Find where the given text appears and provide that cell's center as [x, y] coordinate. 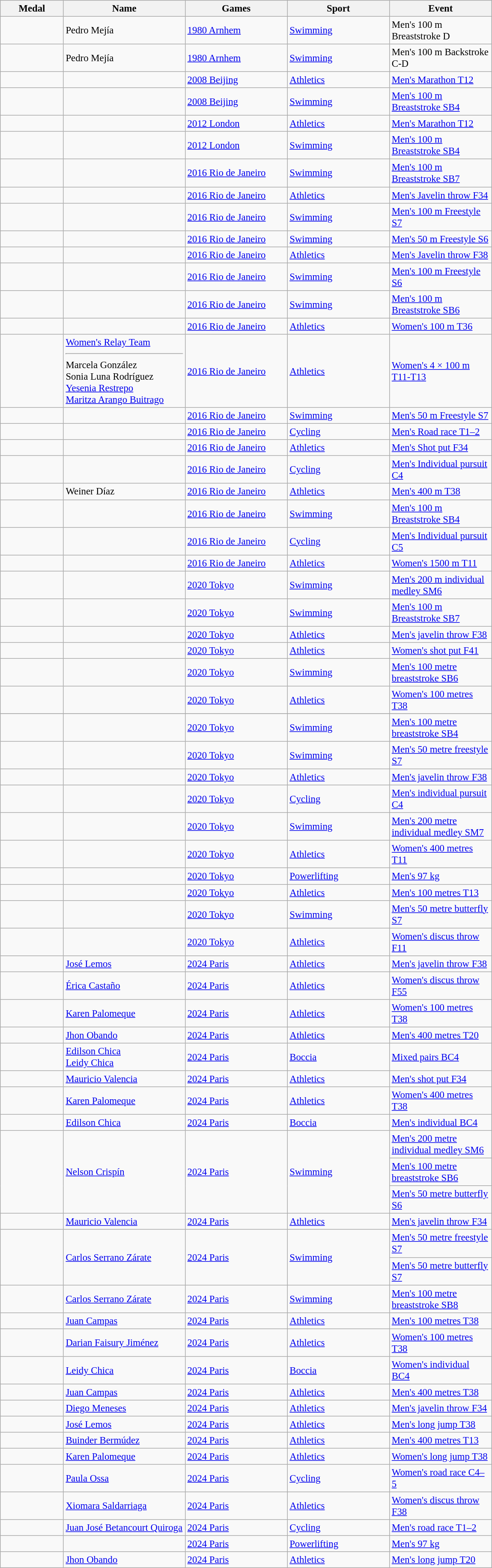
Xiomara Saldarriaga [124, 1506]
Women's individual BC4 [440, 1371]
Edilson ChicaLeidy Chica [124, 1057]
Men's Shot put F34 [440, 448]
Men's Road race T1–2 [440, 432]
Men's 100 m Breaststroke SB6 [440, 305]
Weiner Díaz [124, 492]
Women's 4 × 100 m T11-T13 [440, 371]
Women's discus throw F11 [440, 942]
Nelson Crispín [124, 1172]
Women's Relay Team Marcela GonzálezSonia Luna RodríguezYesenia RestrepoMaritza Arango Buitrago [124, 371]
Érica Castaño [124, 985]
Edilson Chica [124, 1123]
Name [124, 9]
Men's 200 metre individual medley SM7 [440, 827]
Women's 1500 m T11 [440, 563]
Buinder Bermúdez [124, 1440]
Men's 100 metres T38 [440, 1321]
Men's 400 m T38 [440, 492]
Women's long jump T38 [440, 1457]
Men's Individual pursuit C4 [440, 470]
Juan José Betancourt Quiroga [124, 1528]
Paula Ossa [124, 1479]
Mixed pairs BC4 [440, 1057]
Men's road race T1–2 [440, 1528]
Men's 50 metre butterfly S6 [440, 1199]
Men's 100 metres T13 [440, 893]
Men's 100 m Backstroke C-D [440, 58]
Men's 100 metre breaststroke SB8 [440, 1299]
Darian Faisury Jiménez [124, 1342]
Diego Meneses [124, 1408]
Men's long jump T38 [440, 1424]
Women's discus throw F55 [440, 985]
Men's 400 metres T13 [440, 1440]
Women's discus throw F38 [440, 1506]
Men's 100 m Breaststroke D [440, 31]
Men's 400 metres T20 [440, 1035]
Men's individual pursuit C4 [440, 799]
Women's 100 m T36 [440, 326]
Men's 200 m individual medley SM6 [440, 585]
Men's 200 metre individual medley SM6 [440, 1145]
Men's Individual pursuit C5 [440, 541]
Men's 100 m Freestyle S7 [440, 217]
Men's 100 metre breaststroke SB4 [440, 728]
Women's 400 metres T38 [440, 1101]
Jhon Obando [124, 1035]
Men's 50 m Freestyle S6 [440, 239]
Men's shot put F34 [440, 1079]
Women's road race C4–5 [440, 1479]
Men's Javelin throw F34 [440, 195]
Medal [32, 9]
Men's 50 m Freestyle S7 [440, 416]
Event [440, 9]
Games [236, 9]
Leidy Chica [124, 1371]
Men's 100 m Freestyle S6 [440, 277]
Men's Javelin throw F38 [440, 255]
Women's 400 metres T11 [440, 854]
Sport [338, 9]
Men's 400 metres T38 [440, 1392]
Women's shot put F41 [440, 651]
Men's individual BC4 [440, 1123]
